Detect which cell encompasses the target text, then output its [x, y] center coordinate. 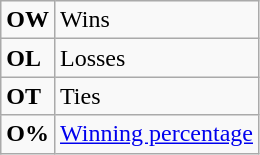
OT [28, 96]
Losses [156, 58]
Wins [156, 20]
Winning percentage [156, 134]
O% [28, 134]
OL [28, 58]
OW [28, 20]
Ties [156, 96]
